Return the [x, y] coordinate for the center point of the cell that contains the specified text.  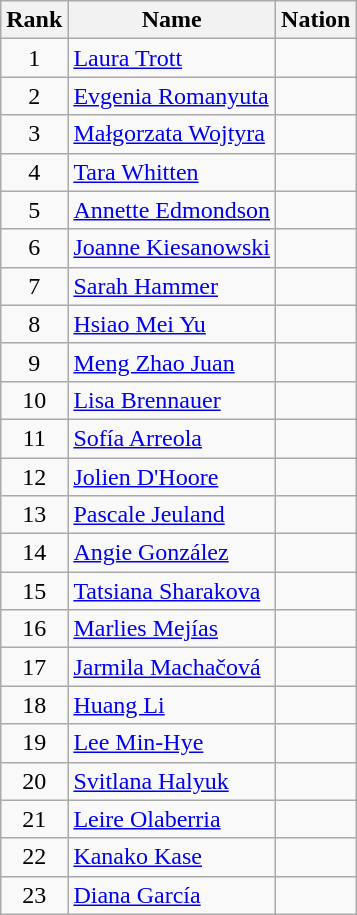
22 [34, 857]
Huang Li [172, 705]
23 [34, 895]
Marlies Mejías [172, 629]
2 [34, 96]
15 [34, 591]
19 [34, 743]
8 [34, 324]
6 [34, 248]
18 [34, 705]
Tara Whitten [172, 172]
1 [34, 58]
Małgorzata Wojtyra [172, 134]
4 [34, 172]
Kanako Kase [172, 857]
14 [34, 553]
Diana García [172, 895]
Leire Olaberria [172, 819]
16 [34, 629]
Sofía Arreola [172, 438]
Meng Zhao Juan [172, 362]
13 [34, 515]
17 [34, 667]
7 [34, 286]
20 [34, 781]
Sarah Hammer [172, 286]
Lisa Brennauer [172, 400]
Tatsiana Sharakova [172, 591]
Angie González [172, 553]
Laura Trott [172, 58]
Annette Edmondson [172, 210]
21 [34, 819]
9 [34, 362]
10 [34, 400]
Hsiao Mei Yu [172, 324]
Joanne Kiesanowski [172, 248]
Jolien D'Hoore [172, 477]
Svitlana Halyuk [172, 781]
5 [34, 210]
11 [34, 438]
Pascale Jeuland [172, 515]
Nation [316, 20]
Jarmila Machačová [172, 667]
3 [34, 134]
Name [172, 20]
Evgenia Romanyuta [172, 96]
Lee Min-Hye [172, 743]
Rank [34, 20]
12 [34, 477]
